For the text-containing cell, return its midpoint in [x, y] coordinate format. 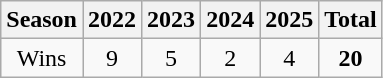
2 [230, 58]
5 [172, 58]
2024 [230, 20]
2025 [290, 20]
2022 [112, 20]
9 [112, 58]
2023 [172, 20]
Season [42, 20]
20 [351, 58]
Wins [42, 58]
4 [290, 58]
Total [351, 20]
